Pinpoint the cell where the given text exists, returning its (x, y) midpoint coordinate. 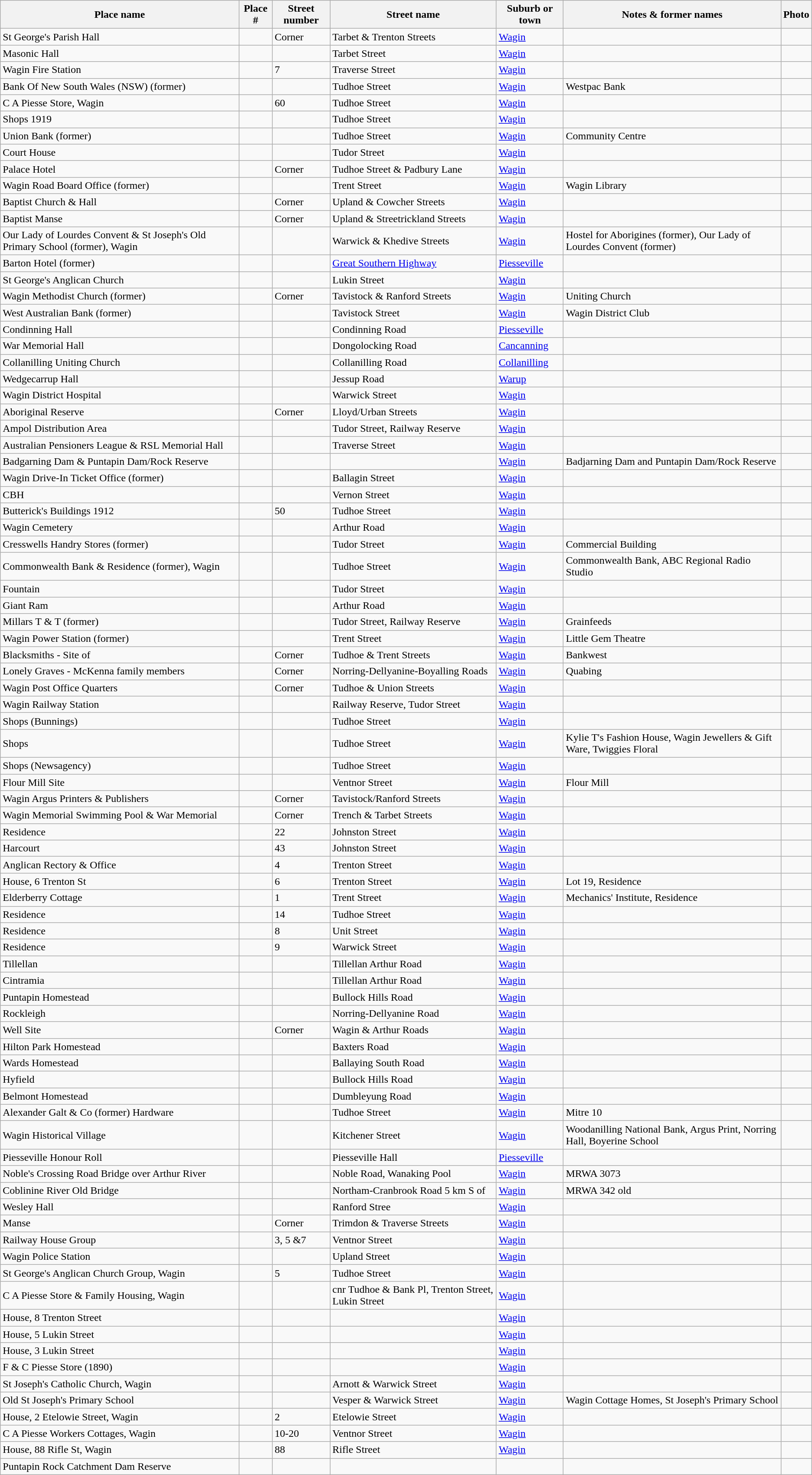
Tarbet Street (413, 53)
3, 5 &7 (301, 1240)
Norring-Dellyanine Road (413, 1013)
MRWA 342 old (672, 1190)
Wagin Railway Station (120, 704)
Belmont Homestead (120, 1096)
Aboriginal Reserve (120, 412)
Wagin Fire Station (120, 70)
Trimdon & Traverse Streets (413, 1223)
Railway House Group (120, 1240)
Trench & Tarbet Streets (413, 815)
Millars T & T (former) (120, 622)
Arnott & Warwick Street (413, 1384)
Wagin Police Station (120, 1256)
West Australian Bank (former) (120, 313)
Unit Street (413, 931)
Wagin District Hospital (120, 395)
Dumbleyung Road (413, 1096)
Ballagin Street (413, 478)
Baptist Manse (120, 218)
Collanilling Road (413, 362)
10-20 (301, 1433)
Masonic Hall (120, 53)
Wagin Library (672, 185)
Lot 19, Residence (672, 881)
Wesley Hall (120, 1207)
Cresswells Handry Stores (former) (120, 544)
F & C Piesse Store (1890) (120, 1367)
Commercial Building (672, 544)
Wedgecarrup Hall (120, 379)
MRWA 3073 (672, 1174)
Shops 1919 (120, 119)
Street number (301, 15)
Photo (796, 15)
60 (301, 103)
Bankwest (672, 655)
Condinning Road (413, 329)
Tavistock/Ranford Streets (413, 799)
Place name (120, 15)
House, 5 Lukin Street (120, 1334)
Manse (120, 1223)
St George's Anglican Church (120, 280)
Coblinine River Old Bridge (120, 1190)
Rifle Street (413, 1450)
2 (301, 1417)
Wagin Road Board Office (former) (120, 185)
Northam-Cranbrook Road 5 km S of (413, 1190)
Upland & Streetrickland Streets (413, 218)
Vernon Street (413, 494)
6 (301, 881)
Rockleigh (120, 1013)
1 (301, 898)
Fountain (120, 589)
Commonwealth Bank, ABC Regional Radio Studio (672, 567)
St George's Anglican Church Group, Wagin (120, 1273)
Etelowie Street (413, 1417)
4 (301, 865)
Flour Mill Site (120, 782)
Wagin Cottage Homes, St Joseph's Primary School (672, 1400)
Piesseville Honour Roll (120, 1157)
Wagin Post Office Quarters (120, 688)
Norring-Dellyanine-Boyalling Roads (413, 671)
Warwick & Khedive Streets (413, 241)
War Memorial Hall (120, 346)
9 (301, 947)
Lonely Graves - McKenna family members (120, 671)
Butterick's Buildings 1912 (120, 511)
St Joseph's Catholic Church, Wagin (120, 1384)
Wagin Drive-In Ticket Office (former) (120, 478)
Wards Homestead (120, 1063)
Hostel for Aborigines (former), Our Lady of Lourdes Convent (former) (672, 241)
Woodanilling National Bank, Argus Print, Norring Hall, Boyerine School (672, 1135)
Lukin Street (413, 280)
Kitchener Street (413, 1135)
Alexander Galt & Co (former) Hardware (120, 1113)
Union Bank (former) (120, 136)
CBH (120, 494)
Lloyd/Urban Streets (413, 412)
Court House (120, 152)
Wagin Historical Village (120, 1135)
Wagin Memorial Swimming Pool & War Memorial (120, 815)
22 (301, 832)
Old St Joseph's Primary School (120, 1400)
14 (301, 914)
Wagin Power Station (former) (120, 638)
cnr Tudhoe & Bank Pl, Trenton Street, Lukin Street (413, 1295)
Cintramia (120, 980)
Wagin & Arthur Roads (413, 1030)
Great Southern Highway (413, 263)
Tillellan (120, 964)
Bank Of New South Wales (NSW) (former) (120, 86)
C A Piesse Workers Cottages, Wagin (120, 1433)
50 (301, 511)
Mitre 10 (672, 1113)
Piesseville Hall (413, 1157)
Blacksmiths - Site of (120, 655)
Mechanics' Institute, Residence (672, 898)
8 (301, 931)
Noble Road, Wanaking Pool (413, 1174)
House, 6 Trenton St (120, 881)
Noble's Crossing Road Bridge over Arthur River (120, 1174)
Hilton Park Homestead (120, 1046)
Harcourt (120, 848)
Palace Hotel (120, 169)
Puntapin Rock Catchment Dam Reserve (120, 1466)
Jessup Road (413, 379)
Commonwealth Bank & Residence (former), Wagin (120, 567)
Well Site (120, 1030)
Barton Hotel (former) (120, 263)
Ampol Distribution Area (120, 428)
Shops (120, 743)
Anglican Rectory & Office (120, 865)
Tudhoe & Union Streets (413, 688)
5 (301, 1273)
House, 3 Lukin Street (120, 1351)
C A Piesse Store, Wagin (120, 103)
Community Centre (672, 136)
Badgarning Dam & Puntapin Dam/Rock Reserve (120, 461)
Shops (Newsagency) (120, 765)
88 (301, 1450)
Warup (530, 379)
Badjarning Dam and Puntapin Dam/Rock Reserve (672, 461)
Ranford Stree (413, 1207)
Elderberry Cottage (120, 898)
Tudhoe Street & Padbury Lane (413, 169)
Collanilling (530, 362)
Westpac Bank (672, 86)
Baptist Church & Hall (120, 202)
Tavistock Street (413, 313)
St George's Parish Hall (120, 37)
43 (301, 848)
Vesper & Warwick Street (413, 1400)
Wagin Methodist Church (former) (120, 296)
Wagin District Club (672, 313)
Quabing (672, 671)
Giant Ram (120, 605)
Wagin Argus Printers & Publishers (120, 799)
Collanilling Uniting Church (120, 362)
Suburb or town (530, 15)
Condinning Hall (120, 329)
Puntapin Homestead (120, 997)
Street name (413, 15)
Grainfeeds (672, 622)
House, 2 Etelowie Street, Wagin (120, 1417)
Wagin Cemetery (120, 528)
7 (301, 70)
Our Lady of Lourdes Convent & St Joseph's Old Primary School (former), Wagin (120, 241)
Upland & Cowcher Streets (413, 202)
Railway Reserve, Tudor Street (413, 704)
Notes & former names (672, 15)
Uniting Church (672, 296)
Flour Mill (672, 782)
Tudhoe & Trent Streets (413, 655)
Dongolocking Road (413, 346)
Ballaying South Road (413, 1063)
House, 88 Rifle St, Wagin (120, 1450)
Hyfield (120, 1080)
Australian Pensioners League & RSL Memorial Hall (120, 445)
Kylie T's Fashion House, Wagin Jewellers & Gift Ware, Twiggies Floral (672, 743)
Little Gem Theatre (672, 638)
Upland Street (413, 1256)
Shops (Bunnings) (120, 721)
Baxters Road (413, 1046)
Cancanning (530, 346)
Tavistock & Ranford Streets (413, 296)
House, 8 Trenton Street (120, 1317)
Place # (256, 15)
Tarbet & Trenton Streets (413, 37)
C A Piesse Store & Family Housing, Wagin (120, 1295)
